From the cell containing the given text, extract its center point as (x, y) coordinate. 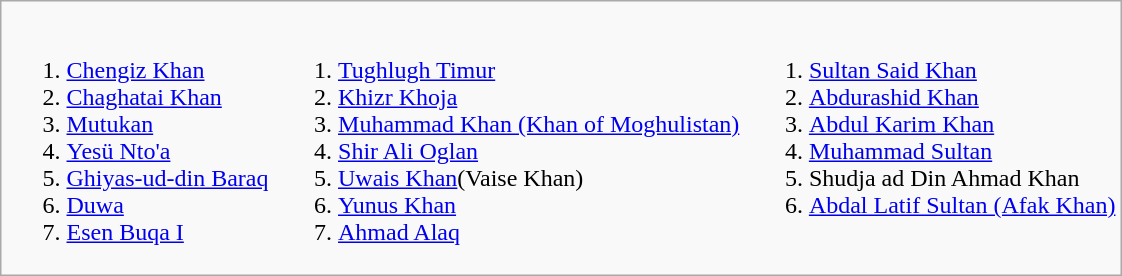
Sultan Said Khan Abdurashid Khan Abdul Karim Khan Muhammad Sultan Shudja ad Din Ahmad Khan Abdal Latif Sultan (Afak Khan) (932, 138)
Chengiz Khan Chaghatai Khan Mutukan Yesü Nto'a Ghiyas-ud-din Baraq Duwa Esen Buqa I (137, 138)
Tughlugh Timur Khizr Khoja Muhammad Khan (Khan of Moghulistan) Shir Ali Oglan Uwais Khan(Vaise Khan) Yunus Khan Ahmad Alaq (508, 138)
